Provide the (x, y) coordinate of the cell's center where the given text is located.  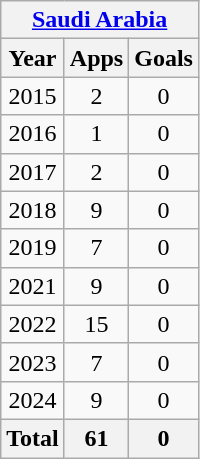
2016 (33, 134)
2018 (33, 210)
15 (96, 324)
Total (33, 438)
2019 (33, 248)
2022 (33, 324)
2021 (33, 286)
61 (96, 438)
2023 (33, 362)
Year (33, 58)
Goals (164, 58)
1 (96, 134)
Saudi Arabia (100, 20)
Apps (96, 58)
2017 (33, 172)
2015 (33, 96)
2024 (33, 400)
